Find where the given text appears and provide that cell's center as (x, y) coordinate. 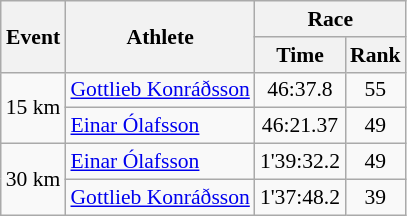
Rank (376, 55)
39 (376, 197)
Race (330, 19)
46:37.8 (300, 90)
30 km (34, 180)
Athlete (160, 36)
46:21.37 (300, 126)
15 km (34, 108)
1'39:32.2 (300, 162)
Event (34, 36)
1'37:48.2 (300, 197)
Time (300, 55)
55 (376, 90)
